For the text-containing cell, return its midpoint in [x, y] coordinate format. 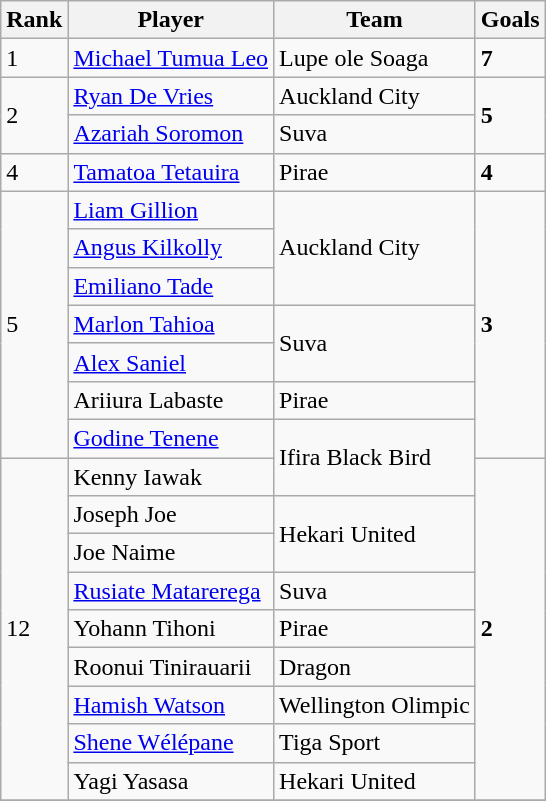
Player [171, 20]
Godine Tenene [171, 438]
Tiga Sport [375, 743]
1 [34, 58]
Lupe ole Soaga [375, 58]
Wellington Olimpic [375, 705]
Rank [34, 20]
Rusiate Matarerega [171, 591]
Michael Tumua Leo [171, 58]
Goals [510, 20]
Marlon Tahioa [171, 324]
Team [375, 20]
Hamish Watson [171, 705]
Liam Gillion [171, 210]
3 [510, 324]
Azariah Soromon [171, 134]
Ryan De Vries [171, 96]
Yagi Yasasa [171, 781]
Joe Naime [171, 553]
Roonui Tinirauarii [171, 667]
Yohann Tihoni [171, 629]
Ifira Black Bird [375, 457]
12 [34, 630]
Angus Kilkolly [171, 248]
Alex Saniel [171, 362]
Ariiura Labaste [171, 400]
Kenny Iawak [171, 477]
Joseph Joe [171, 515]
Dragon [375, 667]
Tamatoa Tetauira [171, 172]
Shene Wélépane [171, 743]
7 [510, 58]
Emiliano Tade [171, 286]
